Locate the cell with the specified text and output its (X, Y) center coordinate. 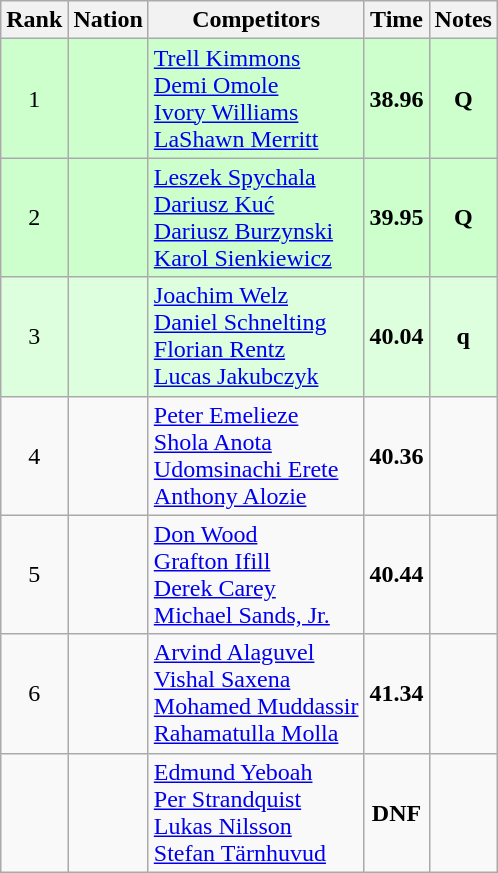
Arvind AlaguvelVishal SaxenaMohamed MuddassirRahamatulla Molla (256, 694)
Nation (108, 20)
1 (34, 98)
3 (34, 336)
Edmund YeboahPer StrandquistLukas NilssonStefan Tärnhuvud (256, 812)
Joachim WelzDaniel SchneltingFlorian RentzLucas Jakubczyk (256, 336)
Competitors (256, 20)
Trell KimmonsDemi OmoleIvory WilliamsLaShawn Merritt (256, 98)
2 (34, 218)
Rank (34, 20)
41.34 (396, 694)
DNF (396, 812)
38.96 (396, 98)
Don WoodGrafton IfillDerek CareyMichael Sands, Jr. (256, 574)
Peter EmeliezeShola AnotaUdomsinachi EreteAnthony Alozie (256, 456)
40.04 (396, 336)
5 (34, 574)
40.44 (396, 574)
Leszek SpychalaDariusz KućDariusz BurzynskiKarol Sienkiewicz (256, 218)
6 (34, 694)
Notes (463, 20)
Time (396, 20)
q (463, 336)
4 (34, 456)
40.36 (396, 456)
39.95 (396, 218)
